Identify which cell holds the provided text, then report its (X, Y) central coordinate. 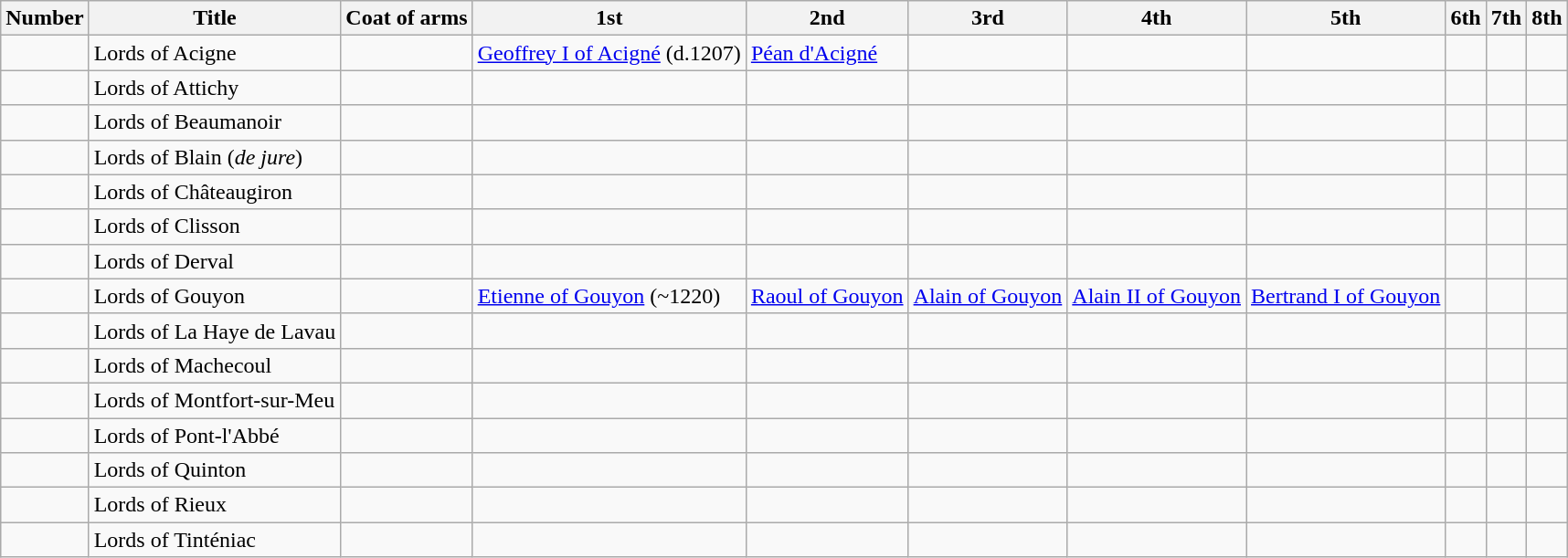
Number (45, 18)
Etienne of Gouyon (~1220) (609, 296)
7th (1506, 18)
Coat of arms (407, 18)
Lords of Clisson (215, 226)
Lords of Attichy (215, 88)
Lords of Beaumanoir (215, 122)
Péan d'Acigné (827, 53)
8th (1547, 18)
Geoffrey I of Acigné (d.1207) (609, 53)
Lords of Machecoul (215, 365)
4th (1157, 18)
Lords of Rieux (215, 505)
Lords of Derval (215, 261)
Bertrand I of Gouyon (1346, 296)
3rd (988, 18)
Lords of Blain (de jure) (215, 157)
Lords of Acigne (215, 53)
5th (1346, 18)
Title (215, 18)
Lords of Tinténiac (215, 540)
Lords of Gouyon (215, 296)
Lords of Quinton (215, 470)
6th (1466, 18)
Lords of Montfort-sur-Meu (215, 400)
Raoul of Gouyon (827, 296)
Lords of La Haye de Lavau (215, 331)
2nd (827, 18)
Lords of Pont-l'Abbé (215, 436)
Alain II of Gouyon (1157, 296)
Lords of Châteaugiron (215, 192)
Alain of Gouyon (988, 296)
1st (609, 18)
